Capture the cell that displays the provided text and extract its (x, y) central coordinate. 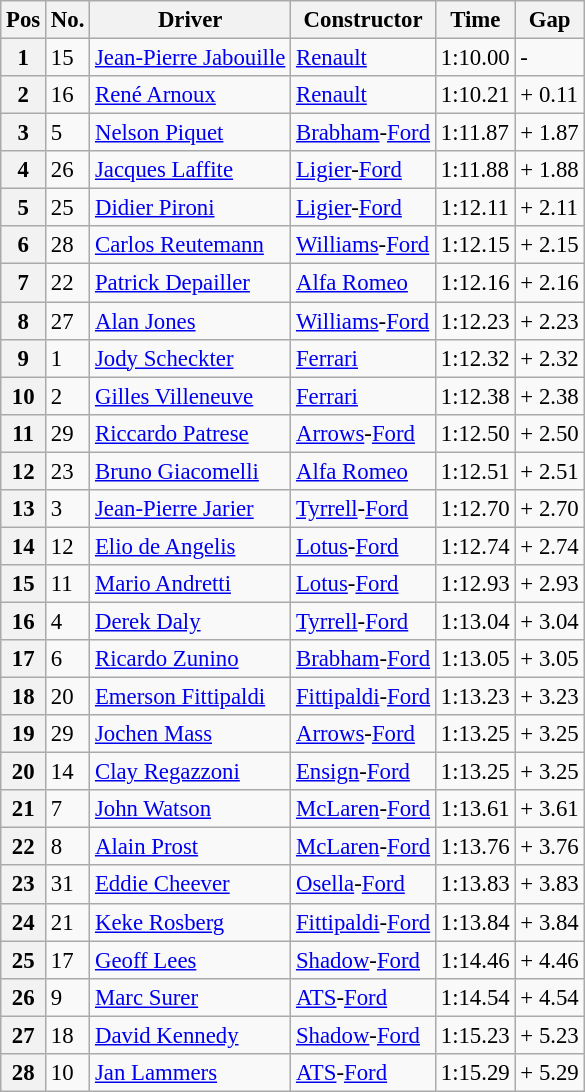
+ 2.15 (550, 245)
Osella-Ford (364, 885)
Ensign-Ford (364, 772)
Keke Rosberg (190, 922)
+ 3.83 (550, 885)
+ 0.11 (550, 95)
1:13.76 (475, 847)
Emerson Fittipaldi (190, 697)
1:12.32 (475, 358)
Pos (24, 20)
Jan Lammers (190, 1073)
1:10.21 (475, 95)
Time (475, 20)
+ 5.29 (550, 1073)
+ 5.23 (550, 1035)
Mario Andretti (190, 584)
Ricardo Zunino (190, 659)
1:14.54 (475, 997)
1:11.88 (475, 170)
1:12.70 (475, 509)
+ 3.61 (550, 809)
Derek Daly (190, 621)
Alain Prost (190, 847)
24 (24, 922)
Clay Regazzoni (190, 772)
+ 1.88 (550, 170)
+ 2.93 (550, 584)
1:12.38 (475, 396)
Constructor (364, 20)
1:12.15 (475, 245)
1:12.93 (475, 584)
+ 3.23 (550, 697)
David Kennedy (190, 1035)
1:12.23 (475, 321)
Alan Jones (190, 321)
13 (24, 509)
+ 4.46 (550, 960)
René Arnoux (190, 95)
Elio de Angelis (190, 546)
John Watson (190, 809)
+ 2.38 (550, 396)
Carlos Reutemann (190, 245)
1:13.83 (475, 885)
Patrick Depailler (190, 283)
+ 2.23 (550, 321)
1:12.50 (475, 433)
1:10.00 (475, 58)
1:14.46 (475, 960)
1:13.05 (475, 659)
+ 2.51 (550, 471)
+ 1.87 (550, 133)
Driver (190, 20)
+ 3.05 (550, 659)
+ 3.04 (550, 621)
Gilles Villeneuve (190, 396)
19 (24, 734)
1:12.11 (475, 208)
- (550, 58)
+ 2.50 (550, 433)
No. (68, 20)
1:15.29 (475, 1073)
Jean-Pierre Jabouille (190, 58)
Jean-Pierre Jarier (190, 509)
1:13.61 (475, 809)
Jacques Laffite (190, 170)
1:12.74 (475, 546)
1:11.87 (475, 133)
+ 4.54 (550, 997)
Jochen Mass (190, 734)
1:13.23 (475, 697)
Riccardo Patrese (190, 433)
Bruno Giacomelli (190, 471)
+ 2.32 (550, 358)
1:13.84 (475, 922)
Eddie Cheever (190, 885)
1:12.16 (475, 283)
Marc Surer (190, 997)
Gap (550, 20)
+ 3.84 (550, 922)
1:12.51 (475, 471)
+ 2.74 (550, 546)
1:15.23 (475, 1035)
Geoff Lees (190, 960)
Didier Pironi (190, 208)
+ 3.76 (550, 847)
+ 2.11 (550, 208)
1:13.04 (475, 621)
+ 2.16 (550, 283)
+ 2.70 (550, 509)
Nelson Piquet (190, 133)
31 (68, 885)
Jody Scheckter (190, 358)
